Find where the given text appears and provide that cell's center as [x, y] coordinate. 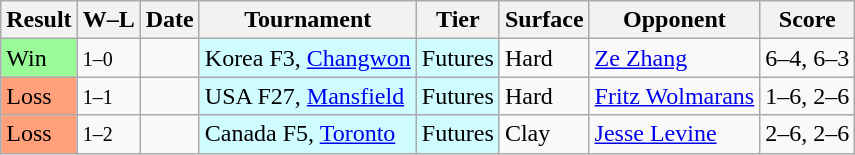
Score [808, 20]
Opponent [674, 20]
Clay [544, 134]
Canada F5, Toronto [308, 134]
USA F27, Mansfield [308, 96]
Korea F3, Changwon [308, 58]
Date [170, 20]
2–6, 2–6 [808, 134]
Result [39, 20]
6–4, 6–3 [808, 58]
1–6, 2–6 [808, 96]
Tier [458, 20]
1–2 [108, 134]
W–L [108, 20]
Surface [544, 20]
Win [39, 58]
Tournament [308, 20]
Jesse Levine [674, 134]
Ze Zhang [674, 58]
1–1 [108, 96]
1–0 [108, 58]
Fritz Wolmarans [674, 96]
